From the cell containing the given text, extract its center point as (X, Y) coordinate. 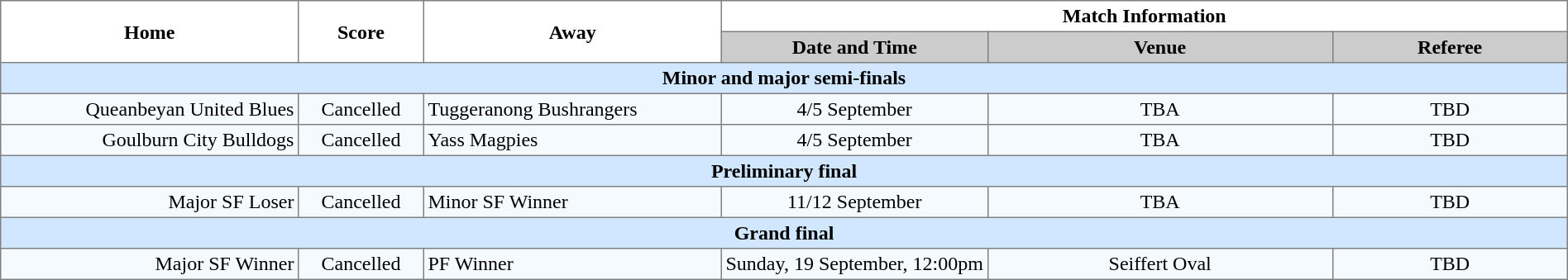
Major SF Loser (150, 202)
Grand final (784, 233)
PF Winner (572, 264)
Preliminary final (784, 171)
Seiffert Oval (1159, 264)
Tuggeranong Bushrangers (572, 109)
Date and Time (854, 47)
Major SF Winner (150, 264)
Referee (1450, 47)
Yass Magpies (572, 140)
Home (150, 31)
Away (572, 31)
Match Information (1145, 17)
Minor and major semi-finals (784, 78)
Sunday, 19 September, 12:00pm (854, 264)
11/12 September (854, 202)
Score (361, 31)
Queanbeyan United Blues (150, 109)
Goulburn City Bulldogs (150, 140)
Venue (1159, 47)
Minor SF Winner (572, 202)
